Pinpoint the cell where the given text exists, returning its (x, y) midpoint coordinate. 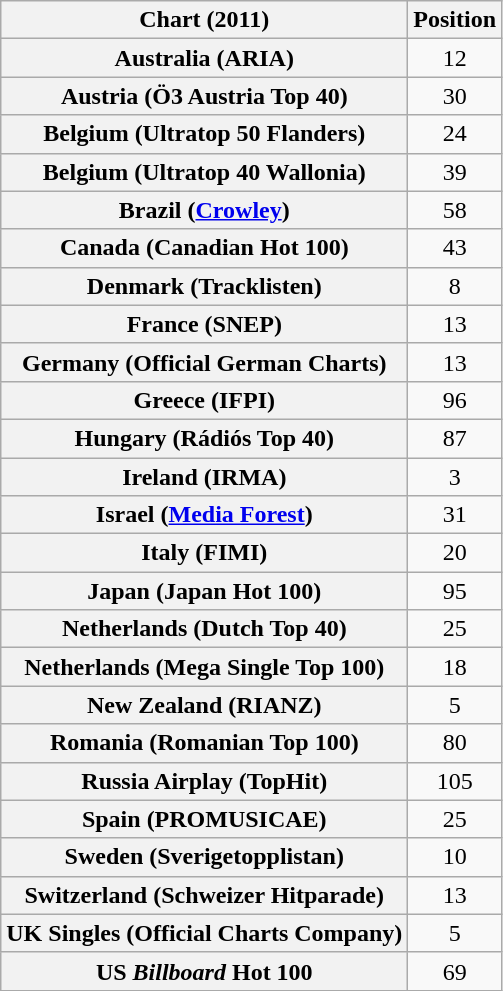
3 (455, 477)
Australia (ARIA) (204, 58)
Belgium (Ultratop 40 Wallonia) (204, 172)
105 (455, 781)
Romania (Romanian Top 100) (204, 743)
43 (455, 248)
30 (455, 96)
Position (455, 20)
Greece (IFPI) (204, 400)
Denmark (Tracklisten) (204, 286)
UK Singles (Official Charts Company) (204, 933)
Netherlands (Dutch Top 40) (204, 629)
24 (455, 134)
96 (455, 400)
Brazil (Crowley) (204, 210)
Switzerland (Schweizer Hitparade) (204, 895)
80 (455, 743)
58 (455, 210)
Belgium (Ultratop 50 Flanders) (204, 134)
31 (455, 515)
Germany (Official German Charts) (204, 362)
95 (455, 591)
Italy (FIMI) (204, 553)
Hungary (Rádiós Top 40) (204, 438)
France (SNEP) (204, 324)
Austria (Ö3 Austria Top 40) (204, 96)
Spain (PROMUSICAE) (204, 819)
20 (455, 553)
Russia Airplay (TopHit) (204, 781)
Netherlands (Mega Single Top 100) (204, 667)
Chart (2011) (204, 20)
New Zealand (RIANZ) (204, 705)
Israel (Media Forest) (204, 515)
18 (455, 667)
Canada (Canadian Hot 100) (204, 248)
69 (455, 971)
Japan (Japan Hot 100) (204, 591)
10 (455, 857)
39 (455, 172)
8 (455, 286)
Ireland (IRMA) (204, 477)
Sweden (Sverigetopplistan) (204, 857)
87 (455, 438)
US Billboard Hot 100 (204, 971)
12 (455, 58)
